Detect which cell encompasses the target text, then output its [X, Y] center coordinate. 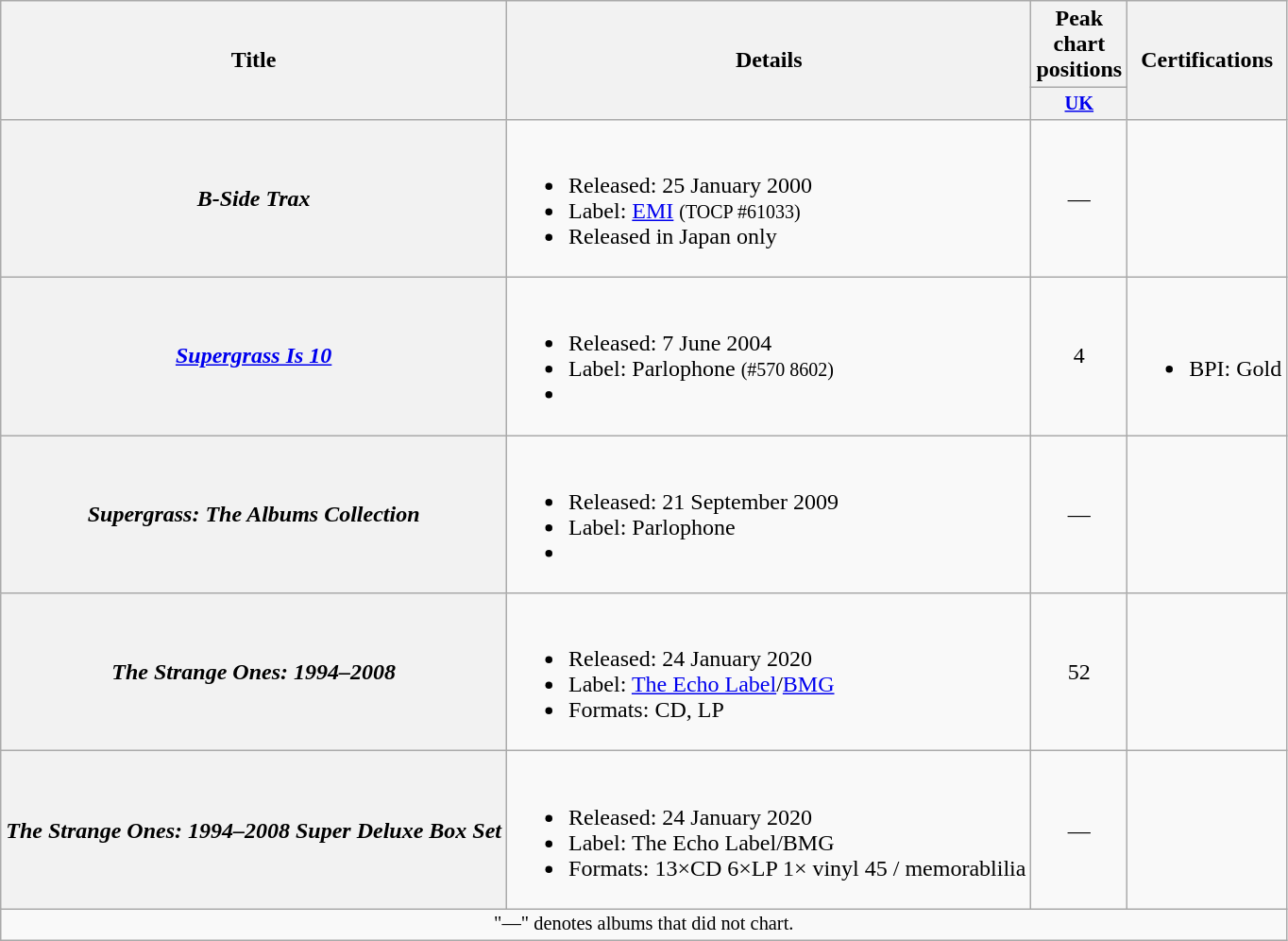
Released: 25 January 2000Label: EMI (TOCP #61033)Released in Japan only [769, 198]
4 [1079, 357]
Title [254, 60]
52 [1079, 673]
Released: 24 January 2020Label: The Echo Label/BMGFormats: CD, LP [769, 673]
Released: 21 September 2009Label: Parlophone [769, 514]
Peak chart positions [1079, 44]
Released: 7 June 2004Label: Parlophone (#570 8602) [769, 357]
Supergrass: The Albums Collection [254, 514]
"—" denotes albums that did not chart. [644, 925]
The Strange Ones: 1994–2008 [254, 673]
Details [769, 60]
BPI: Gold [1207, 357]
Supergrass Is 10 [254, 357]
UK [1079, 104]
Certifications [1207, 60]
Released: 24 January 2020Label: The Echo Label/BMGFormats: 13×CD 6×LP 1× vinyl 45 / memorablilia [769, 830]
The Strange Ones: 1994–2008 Super Deluxe Box Set [254, 830]
B-Side Trax [254, 198]
